Return the (X, Y) coordinate for the center point of the cell that contains the specified text.  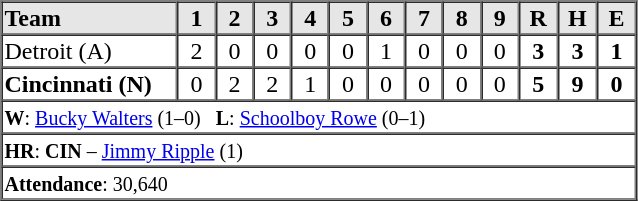
E (616, 18)
Detroit (A) (90, 50)
7 (424, 18)
R (538, 18)
H (578, 18)
HR: CIN – Jimmy Ripple (1) (319, 150)
Cincinnati (N) (90, 84)
Attendance: 30,640 (319, 182)
4 (310, 18)
8 (462, 18)
Team (90, 18)
6 (386, 18)
W: Bucky Walters (1–0) L: Schoolboy Rowe (0–1) (319, 116)
